From the cell containing the given text, extract its center point as (x, y) coordinate. 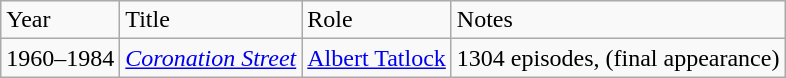
Notes (618, 20)
1304 episodes, (final appearance) (618, 58)
Title (211, 20)
1960–1984 (60, 58)
Role (377, 20)
Albert Tatlock (377, 58)
Coronation Street (211, 58)
Year (60, 20)
